Scan for the cell matching the given text and deliver its (x, y) coordinate at center. 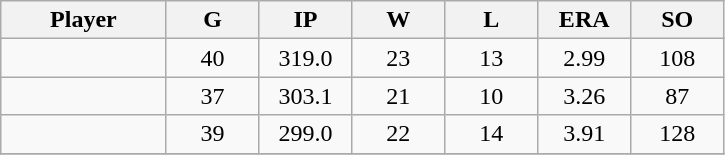
2.99 (584, 58)
3.91 (584, 134)
37 (212, 96)
23 (398, 58)
IP (306, 20)
303.1 (306, 96)
10 (492, 96)
128 (678, 134)
299.0 (306, 134)
L (492, 20)
Player (84, 20)
39 (212, 134)
14 (492, 134)
SO (678, 20)
22 (398, 134)
108 (678, 58)
ERA (584, 20)
W (398, 20)
G (212, 20)
87 (678, 96)
13 (492, 58)
40 (212, 58)
319.0 (306, 58)
3.26 (584, 96)
21 (398, 96)
